Provide the (X, Y) coordinate of the cell's center where the given text is located.  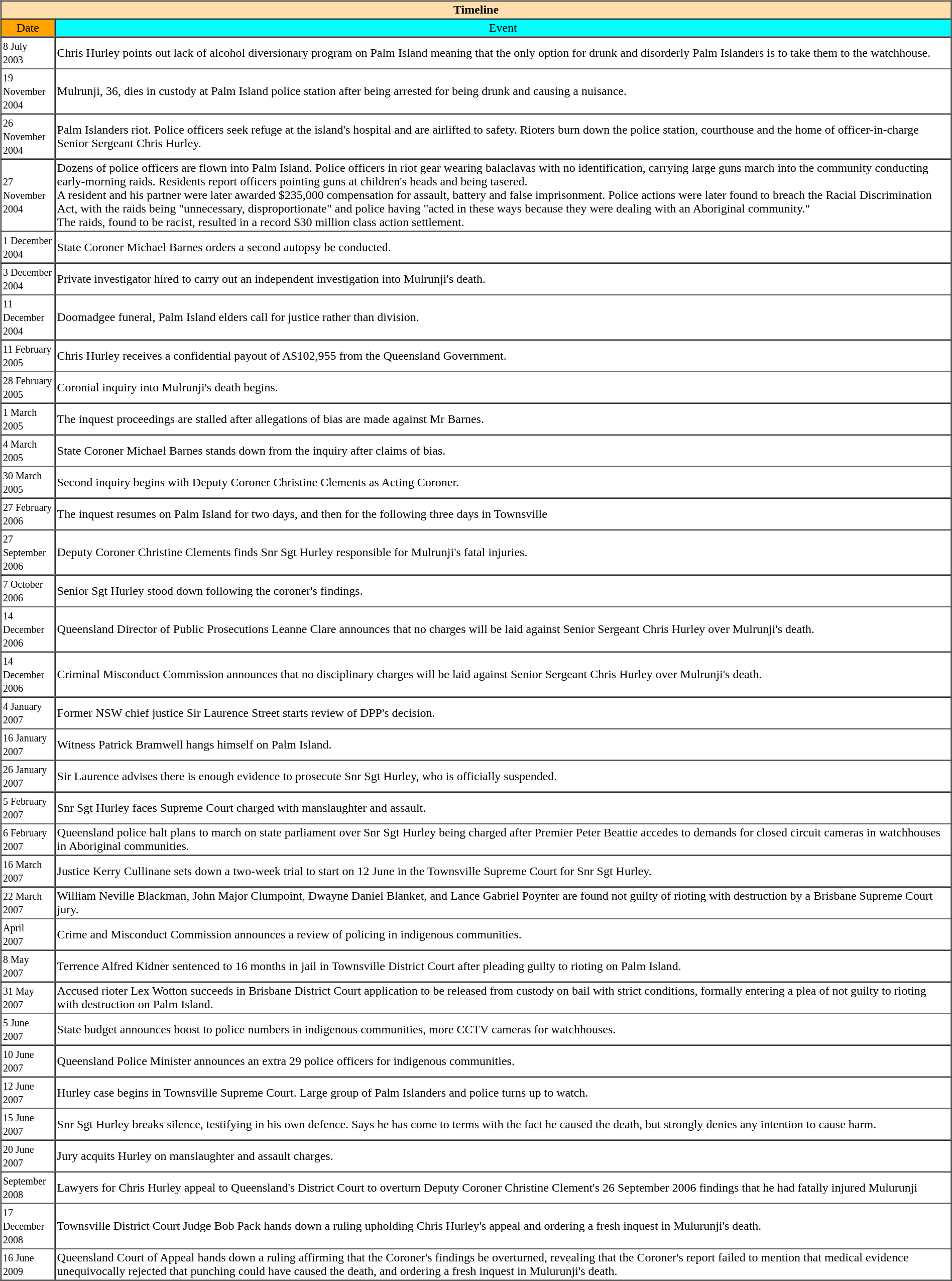
27 September 2006 (28, 552)
1 March 2005 (28, 419)
27 February 2006 (28, 514)
15 June 2007 (28, 1124)
Jury acquits Hurley on manslaughter and assault charges. (503, 1156)
Coronial inquiry into Mulrunji's death begins. (503, 388)
April 2007 (28, 934)
Crime and Misconduct Commission announces a review of policing in indigenous communities. (503, 934)
Terrence Alfred Kidner sentenced to 16 months in jail in Townsville District Court after pleading guilty to rioting on Palm Island. (503, 967)
3 December 2004 (28, 279)
12 June 2007 (28, 1093)
11 February 2005 (28, 356)
26 November 2004 (28, 136)
4 March 2005 (28, 451)
Queensland Police Minister announces an extra 29 police officers for indigenous communities. (503, 1061)
Criminal Misconduct Commission announces that no disciplinary charges will be laid against Senior Sergeant Chris Hurley over Mulrunji's death. (503, 675)
Justice Kerry Cullinane sets down a two-week trial to start on 12 June in the Townsville Supreme Court for Snr Sgt Hurley. (503, 871)
Deputy Coroner Christine Clements finds Snr Sgt Hurley responsible for Mulrunji's fatal injuries. (503, 552)
Date (28, 28)
16 June 2009 (28, 1265)
The inquest resumes on Palm Island for two days, and then for the following three days in Townsville (503, 514)
11 December 2004 (28, 317)
19 November 2004 (28, 91)
Hurley case begins in Townsville Supreme Court. Large group of Palm Islanders and police turns up to watch. (503, 1093)
Timeline (476, 10)
Doomadgee funeral, Palm Island elders call for justice rather than division. (503, 317)
27 November 2004 (28, 195)
31 May 2007 (28, 998)
7 October 2006 (28, 591)
5 June 2007 (28, 1030)
Private investigator hired to carry out an independent investigation into Mulrunji's death. (503, 279)
Senior Sgt Hurley stood down following the coroner's findings. (503, 591)
17 December 2008 (28, 1226)
22 March 2007 (28, 903)
16 March 2007 (28, 871)
Townsville District Court Judge Bob Pack hands down a ruling upholding Chris Hurley's appeal and ordering a fresh inquest in Mulurunji's death. (503, 1226)
Event (503, 28)
State budget announces boost to police numbers in indigenous communities, more CCTV cameras for watchhouses. (503, 1030)
8 July 2003 (28, 53)
16 January 2007 (28, 744)
4 January 2007 (28, 713)
1 December 2004 (28, 247)
Second inquiry begins with Deputy Coroner Christine Clements as Acting Coroner. (503, 482)
September 2008 (28, 1188)
Witness Patrick Bramwell hangs himself on Palm Island. (503, 744)
Sir Laurence advises there is enough evidence to prosecute Snr Sgt Hurley, who is officially suspended. (503, 777)
30 March 2005 (28, 482)
20 June 2007 (28, 1156)
10 June 2007 (28, 1061)
28 February 2005 (28, 388)
6 February 2007 (28, 840)
8 May 2007 (28, 967)
State Coroner Michael Barnes orders a second autopsy be conducted. (503, 247)
Mulrunji, 36, dies in custody at Palm Island police station after being arrested for being drunk and causing a nuisance. (503, 91)
Former NSW chief justice Sir Laurence Street starts review of DPP's decision. (503, 713)
Snr Sgt Hurley faces Supreme Court charged with manslaughter and assault. (503, 808)
Chris Hurley receives a confidential payout of A$102,955 from the Queensland Government. (503, 356)
5 February 2007 (28, 808)
The inquest proceedings are stalled after allegations of bias are made against Mr Barnes. (503, 419)
State Coroner Michael Barnes stands down from the inquiry after claims of bias. (503, 451)
26 January 2007 (28, 777)
